Locate the cell with the specified text and output its [x, y] center coordinate. 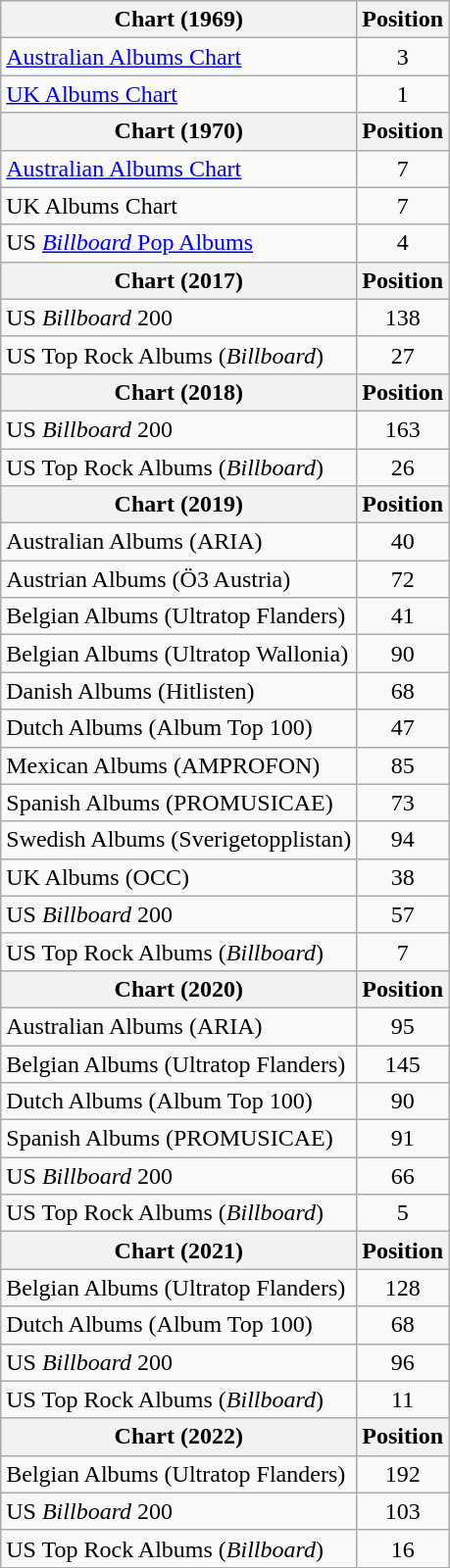
128 [403, 1288]
192 [403, 1474]
16 [403, 1548]
Chart (1969) [178, 20]
11 [403, 1399]
72 [403, 579]
66 [403, 1176]
Danish Albums (Hitlisten) [178, 691]
96 [403, 1362]
Chart (2018) [178, 392]
Chart (2020) [178, 989]
Chart (2022) [178, 1437]
4 [403, 243]
Chart (2017) [178, 280]
138 [403, 318]
145 [403, 1063]
47 [403, 728]
Chart (1970) [178, 131]
103 [403, 1511]
3 [403, 57]
Swedish Albums (Sverigetopplistan) [178, 840]
94 [403, 840]
UK Albums (OCC) [178, 877]
85 [403, 765]
27 [403, 355]
Chart (2021) [178, 1250]
5 [403, 1213]
95 [403, 1026]
41 [403, 616]
Chart (2019) [178, 505]
US Billboard Pop Albums [178, 243]
Mexican Albums (AMPROFON) [178, 765]
1 [403, 94]
163 [403, 429]
57 [403, 914]
91 [403, 1139]
26 [403, 467]
73 [403, 803]
Belgian Albums (Ultratop Wallonia) [178, 654]
38 [403, 877]
40 [403, 542]
Austrian Albums (Ö3 Austria) [178, 579]
